Pinpoint the cell where the given text exists, returning its [x, y] midpoint coordinate. 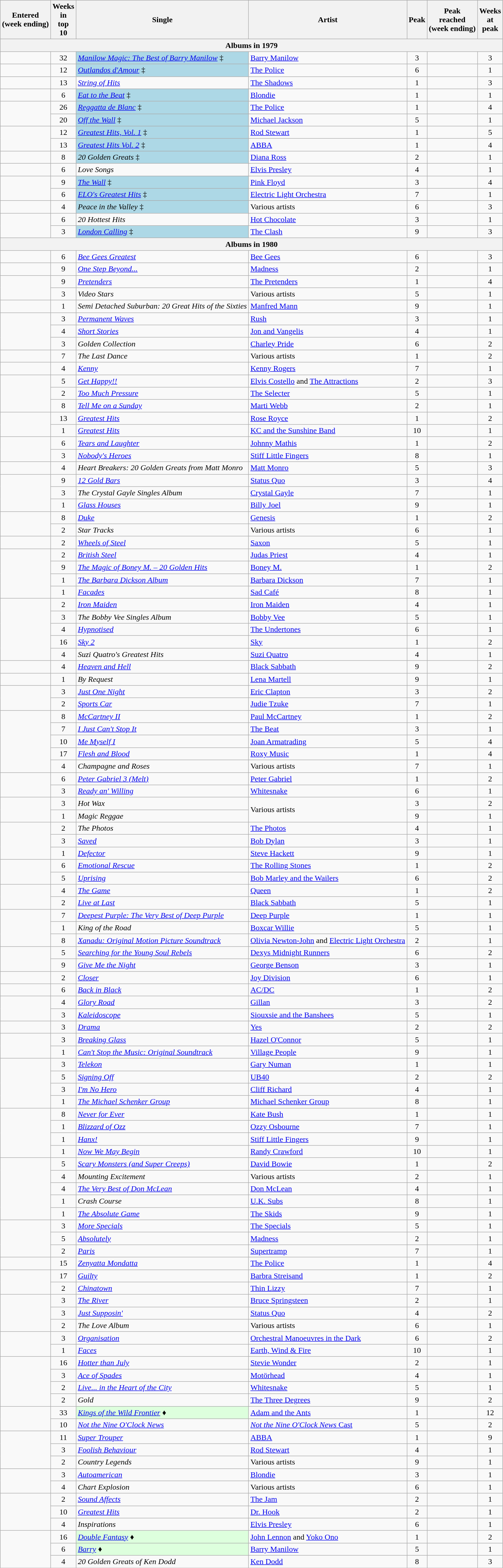
Magic Reggae [163, 816]
Video Stars [163, 294]
The Last Dance [163, 356]
Rose Royce [328, 418]
Gillan [328, 1002]
Saxon [328, 542]
12 Gold Bars [163, 480]
The Barbara Dickson Album [163, 580]
Me Myself I [163, 741]
Randy Crawford [328, 1151]
Weeksatpeak [490, 20]
The Jam [328, 1499]
Glass Houses [163, 505]
The Wall ‡ [163, 182]
Genesis [328, 518]
Reggatta de Blanc ‡ [163, 107]
Crystal Gayle [328, 493]
Signing Off [163, 1077]
Albums in 1979 [252, 45]
Get Happy!! [163, 381]
Dr. Hook [328, 1512]
I'm No Hero [163, 1089]
Chart Explosion [163, 1487]
Absolutely [163, 1239]
Electric Light Orchestra [328, 195]
Judas Priest [328, 555]
Kenny [163, 368]
Eric Clapton [328, 692]
Glory Road [163, 1002]
Love Songs [163, 169]
Now We May Begin [163, 1151]
Marti Webb [328, 406]
Greatest Hits, Vol. 1 ‡ [163, 132]
33 [63, 1413]
20 Golden Greats ‡ [163, 157]
The Selecter [328, 393]
Outlandos d'Amour ‡ [163, 70]
Joy Division [328, 977]
Guilty [163, 1276]
Searching for the Young Soul Rebels [163, 952]
One Step Beyond... [163, 269]
Sound Affects [163, 1499]
The Three Degrees [328, 1400]
Pink Floyd [328, 182]
The Beat [328, 729]
Live... in the Heart of the City [163, 1388]
Artist [328, 20]
Lena Martell [328, 679]
Adam and the Ants [328, 1413]
McCartney II [163, 716]
Earth, Wind & Fire [328, 1350]
Supertramp [328, 1251]
Bobby Vee [328, 617]
Manilow Magic: The Best of Barry Manilow ‡ [163, 58]
Weeksintop10 [63, 20]
Michael Schenker Group [328, 1102]
Xanadu: Original Motion Picture Soundtrack [163, 940]
Village People [328, 1052]
Telekon [163, 1064]
Hotter than July [163, 1363]
Uprising [163, 878]
Boxcar Willie [328, 928]
Bee Gees Greatest [163, 257]
Hot Chocolate [328, 219]
Mounting Excitement [163, 1176]
Deepest Purple: The Very Best of Deep Purple [163, 915]
Manfred Mann [328, 306]
Joan Armatrading [328, 741]
Ace of Spades [163, 1375]
Peakreached (week ending) [452, 20]
The Game [163, 890]
Hazel O'Connor [328, 1040]
Drama [163, 1027]
Star Tracks [163, 530]
The Skids [328, 1214]
20 Hottest Hits [163, 219]
Kaleidoscope [163, 1015]
George Benson [328, 965]
Semi Detached Suburban: 20 Great Hits of the Sixties [163, 306]
Closer [163, 977]
Short Stories [163, 331]
UB40 [328, 1077]
Barbra Streisand [328, 1276]
Barbara Dickson [328, 580]
Bruce Springsteen [328, 1301]
Thin Lizzy [328, 1288]
Foolish Behaviour [163, 1450]
Back in Black [163, 990]
Diana Ross [328, 157]
Gold [163, 1400]
Don McLean [328, 1189]
Peak [417, 20]
Tell Me on a Sunday [163, 406]
Faces [163, 1350]
Inspirations [163, 1524]
Duke [163, 518]
Jon and Vangelis [328, 331]
Suzi Quatro [328, 654]
Off the Wall ‡ [163, 120]
Heart Breakers: 20 Golden Greats from Matt Monro [163, 468]
Emotional Rescue [163, 866]
Zenyatta Mondatta [163, 1263]
Albums in 1980 [252, 244]
Never for Ever [163, 1114]
Champagne and Roses [163, 766]
Just One Night [163, 692]
Golden Collection [163, 344]
Single [163, 20]
Judie Tzuke [328, 704]
Not the Nine O'Clock News Cast [328, 1425]
Cliff Richard [328, 1089]
Gary Numan [328, 1064]
Nobody's Heroes [163, 456]
Crash Course [163, 1201]
Ready an' Willing [163, 791]
Hypnotised [163, 630]
20 [63, 120]
The Love Album [163, 1325]
British Steel [163, 555]
Tears and Laughter [163, 443]
Super Trouper [163, 1437]
Organisation [163, 1338]
Peter Gabriel 3 (Melt) [163, 779]
Facades [163, 592]
The Crystal Gayle Singles Album [163, 493]
I Just Can't Stop It [163, 729]
Chinatown [163, 1288]
The River [163, 1301]
String of Hits [163, 83]
Elvis Costello and The Attractions [328, 381]
Stevie Wonder [328, 1363]
Breaking Glass [163, 1040]
The Pretenders [328, 281]
Ken Dodd [328, 1561]
Live at Last [163, 903]
Kings of the Wild Frontier ♦ [163, 1413]
More Specials [163, 1226]
The Absolute Game [163, 1214]
Saved [163, 841]
The Shadows [328, 83]
By Request [163, 679]
Bob Marley and the Wailers [328, 878]
Kate Bush [328, 1114]
ELO's Greatest Hits ‡ [163, 195]
Johnny Mathis [328, 443]
Entered (week ending) [25, 20]
Kenny Rogers [328, 368]
Defector [163, 853]
Sky 2 [163, 642]
Pretenders [163, 281]
Flesh and Blood [163, 754]
Ozzy Osbourne [328, 1127]
U.K. Subs [328, 1201]
Michael Jackson [328, 120]
The Rolling Stones [328, 866]
KC and the Sunshine Band [328, 431]
John Lennon and Yoko Ono [328, 1537]
Boney M. [328, 567]
The Very Best of Don McLean [163, 1189]
Olivia Newton-John and Electric Light Orchestra [328, 940]
Charley Pride [328, 344]
Wheels of Steel [163, 542]
Dexys Midnight Runners [328, 952]
London Calling ‡ [163, 232]
Give Me the Night [163, 965]
20 Golden Greats of Ken Dodd [163, 1561]
Bee Gees [328, 257]
Sad Café [328, 592]
Motörhead [328, 1375]
Double Fantasy ♦ [163, 1537]
Deep Purple [328, 915]
The Clash [328, 232]
Scary Monsters (and Super Creeps) [163, 1164]
Permanent Waves [163, 319]
Greatest Hits Vol. 2 ‡ [163, 145]
AC/DC [328, 990]
Hot Wax [163, 804]
Barry ♦ [163, 1549]
Sky [328, 642]
The Undertones [328, 630]
15 [63, 1263]
Billy Joel [328, 505]
The Magic of Boney M. – 20 Golden Hits [163, 567]
Queen [328, 890]
David Bowie [328, 1164]
Matt Monro [328, 468]
Rush [328, 319]
Just Supposin' [163, 1313]
26 [63, 107]
The Michael Schenker Group [163, 1102]
Can't Stop the Music: Original Soundtrack [163, 1052]
Siouxsie and the Banshees [328, 1015]
King of the Road [163, 928]
Yes [328, 1027]
11 [63, 1437]
The Specials [328, 1226]
Heaven and Hell [163, 667]
Blizzard of Ozz [163, 1127]
Suzi Quatro's Greatest Hits [163, 654]
Hanx! [163, 1139]
Paris [163, 1251]
Steve Hackett [328, 853]
Orchestral Manoeuvres in the Dark [328, 1338]
Peter Gabriel [328, 779]
Roxy Music [328, 754]
Peace in the Valley ‡ [163, 207]
Bob Dylan [328, 841]
Autoamerican [163, 1475]
Sports Car [163, 704]
Eat to the Beat ‡ [163, 95]
32 [63, 58]
Not the Nine O'Clock News [163, 1425]
Too Much Pressure [163, 393]
Country Legends [163, 1462]
Paul McCartney [328, 716]
The Bobby Vee Singles Album [163, 617]
